Determine the [X, Y] coordinate at the center of the cell enclosing the given text.  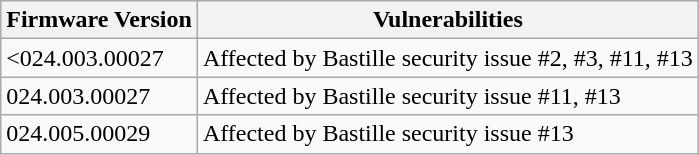
024.005.00029 [100, 134]
Affected by Bastille security issue #11, #13 [448, 96]
<024.003.00027 [100, 58]
Firmware Version [100, 20]
Affected by Bastille security issue #13 [448, 134]
Vulnerabilities [448, 20]
Affected by Bastille security issue #2, #3, #11, #13 [448, 58]
024.003.00027 [100, 96]
